Capture the cell that displays the provided text and extract its (X, Y) central coordinate. 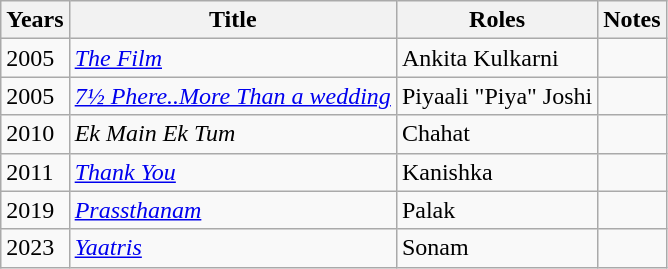
2019 (35, 210)
Notes (632, 20)
Chahat (496, 134)
Years (35, 20)
Title (232, 20)
Kanishka (496, 172)
Ek Main Ek Tum (232, 134)
Yaatris (232, 248)
2023 (35, 248)
Roles (496, 20)
Thank You (232, 172)
2011 (35, 172)
Palak (496, 210)
Ankita Kulkarni (496, 58)
Sonam (496, 248)
7½ Phere..More Than a wedding (232, 96)
The Film (232, 58)
Piyaali "Piya" Joshi (496, 96)
2010 (35, 134)
Prassthanam (232, 210)
